Output the (X, Y) coordinate of the center of the cell containing the given text.  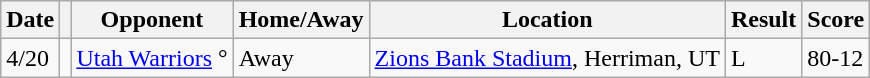
Home/Away (301, 20)
Score (836, 20)
Date (30, 20)
Location (547, 20)
Zions Bank Stadium, Herriman, UT (547, 58)
Away (301, 58)
L (763, 58)
Utah Warriors ° (152, 58)
80-12 (836, 58)
4/20 (30, 58)
Result (763, 20)
Opponent (152, 20)
